Output the (x, y) coordinate of the center of the cell containing the given text.  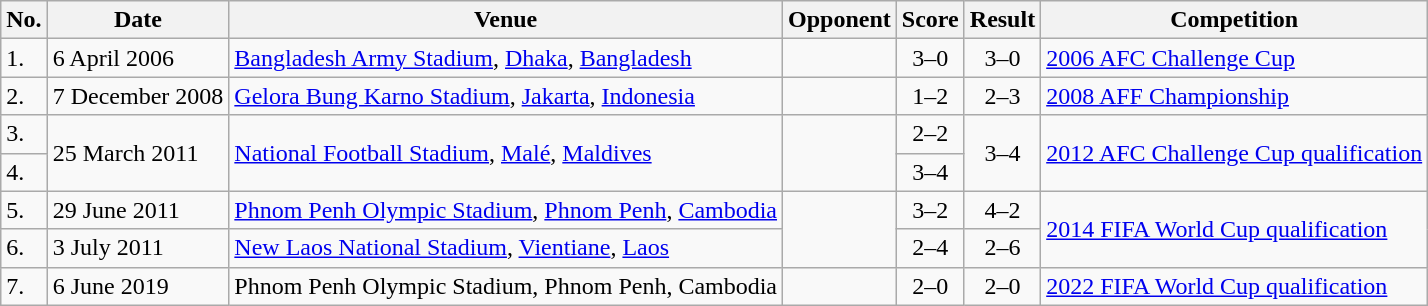
Competition (1234, 20)
2014 FIFA World Cup qualification (1234, 229)
National Football Stadium, Malé, Maldives (506, 153)
New Laos National Stadium, Vientiane, Laos (506, 248)
Bangladesh Army Stadium, Dhaka, Bangladesh (506, 58)
29 June 2011 (138, 210)
Result (1002, 20)
5. (24, 210)
2. (24, 96)
2022 FIFA World Cup qualification (1234, 286)
2–6 (1002, 248)
1. (24, 58)
6 June 2019 (138, 286)
2–2 (930, 134)
Venue (506, 20)
6. (24, 248)
2–4 (930, 248)
2006 AFC Challenge Cup (1234, 58)
3–2 (930, 210)
2008 AFF Championship (1234, 96)
Score (930, 20)
2012 AFC Challenge Cup qualification (1234, 153)
Gelora Bung Karno Stadium, Jakarta, Indonesia (506, 96)
7. (24, 286)
Opponent (840, 20)
3 July 2011 (138, 248)
4–2 (1002, 210)
4. (24, 172)
25 March 2011 (138, 153)
1–2 (930, 96)
7 December 2008 (138, 96)
No. (24, 20)
2–3 (1002, 96)
3. (24, 134)
Date (138, 20)
6 April 2006 (138, 58)
